Return the [x, y] coordinate for the center point of the cell that contains the specified text.  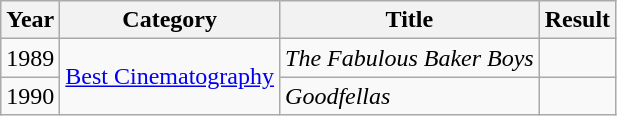
Year [30, 20]
Category [170, 20]
1990 [30, 96]
Best Cinematography [170, 77]
Result [577, 20]
The Fabulous Baker Boys [410, 58]
1989 [30, 58]
Title [410, 20]
Goodfellas [410, 96]
